Search for the cell housing the specified text and yield its [X, Y] center coordinate. 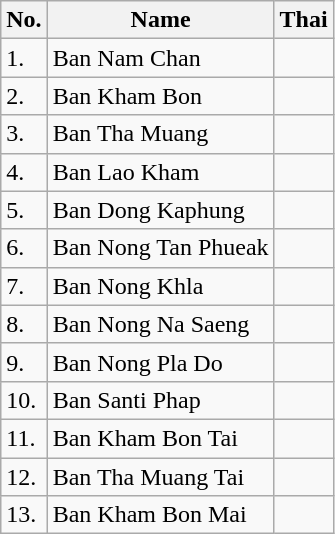
Ban Tha Muang [160, 134]
8. [24, 324]
Ban Nam Chan [160, 58]
Ban Kham Bon Tai [160, 438]
Ban Tha Muang Tai [160, 477]
13. [24, 515]
3. [24, 134]
Ban Nong Na Saeng [160, 324]
Ban Nong Tan Phueak [160, 248]
No. [24, 20]
Ban Kham Bon [160, 96]
9. [24, 362]
Ban Nong Pla Do [160, 362]
5. [24, 210]
Ban Santi Phap [160, 400]
Name [160, 20]
Ban Lao Kham [160, 172]
4. [24, 172]
Ban Kham Bon Mai [160, 515]
1. [24, 58]
Ban Dong Kaphung [160, 210]
6. [24, 248]
7. [24, 286]
2. [24, 96]
Ban Nong Khla [160, 286]
10. [24, 400]
12. [24, 477]
Thai [304, 20]
11. [24, 438]
